Identify which cell holds the provided text, then report its [x, y] central coordinate. 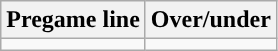
Over/under [210, 20]
Pregame line [74, 20]
